Capture the cell that displays the provided text and extract its [X, Y] central coordinate. 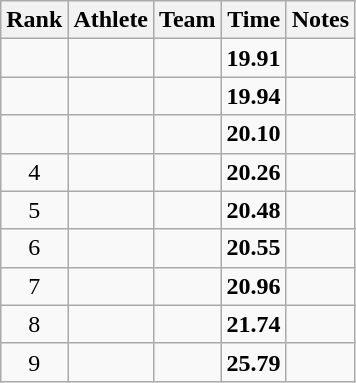
5 [34, 210]
Time [254, 20]
4 [34, 172]
Rank [34, 20]
20.26 [254, 172]
25.79 [254, 362]
Team [188, 20]
19.91 [254, 58]
20.96 [254, 286]
Notes [320, 20]
21.74 [254, 324]
8 [34, 324]
Athlete [111, 20]
19.94 [254, 96]
6 [34, 248]
9 [34, 362]
20.10 [254, 134]
7 [34, 286]
20.48 [254, 210]
20.55 [254, 248]
